From the cell containing the given text, extract its center point as [X, Y] coordinate. 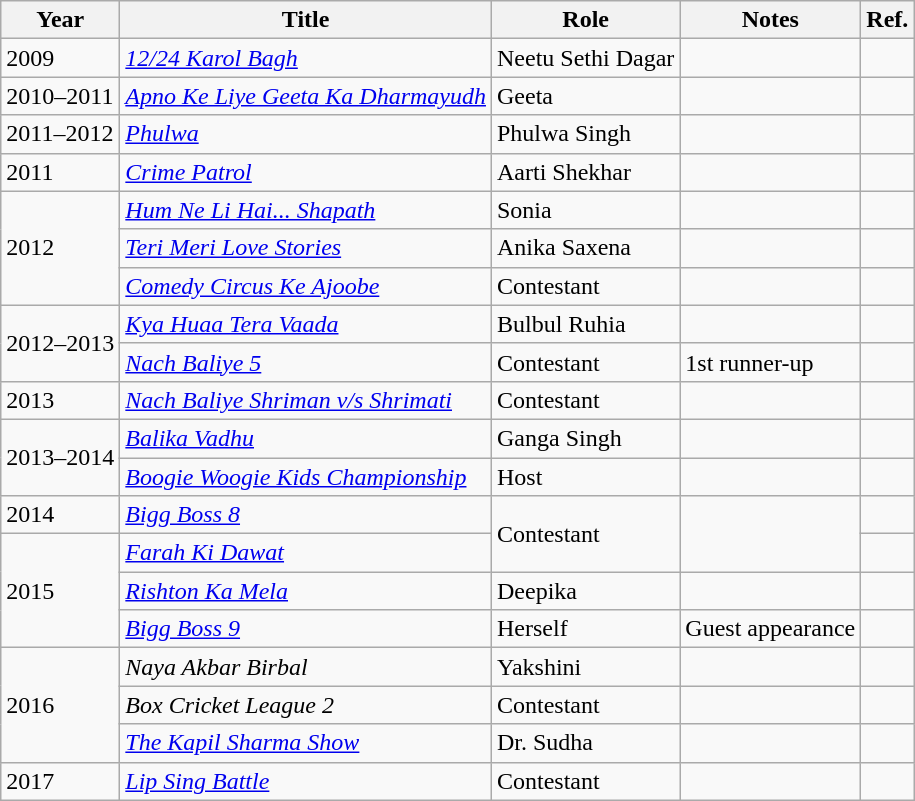
2010–2011 [60, 96]
Phulwa Singh [585, 134]
2017 [60, 781]
2011–2012 [60, 134]
Aarti Shekhar [585, 172]
Year [60, 20]
Bulbul Ruhia [585, 324]
2016 [60, 705]
Hum Ne Li Hai... Shapath [306, 210]
Sonia [585, 210]
Boogie Woogie Kids Championship [306, 477]
Dr. Sudha [585, 743]
Comedy Circus Ke Ajoobe [306, 286]
Nach Baliye 5 [306, 362]
2013 [60, 400]
Herself [585, 629]
Box Cricket League 2 [306, 705]
2012 [60, 248]
Nach Baliye Shriman v/s Shrimati [306, 400]
1st runner-up [770, 362]
2015 [60, 591]
Neetu Sethi Dagar [585, 58]
Geeta [585, 96]
Crime Patrol [306, 172]
Notes [770, 20]
The Kapil Sharma Show [306, 743]
12/24 Karol Bagh [306, 58]
Anika Saxena [585, 248]
Lip Sing Battle [306, 781]
Yakshini [585, 667]
Ganga Singh [585, 438]
Phulwa [306, 134]
2014 [60, 515]
Apno Ke Liye Geeta Ka Dharmayudh [306, 96]
2011 [60, 172]
Teri Meri Love Stories [306, 248]
Rishton Ka Mela [306, 591]
2009 [60, 58]
Deepika [585, 591]
Ref. [888, 20]
Host [585, 477]
Bigg Boss 9 [306, 629]
2013–2014 [60, 457]
Role [585, 20]
Kya Huaa Tera Vaada [306, 324]
Guest appearance [770, 629]
Bigg Boss 8 [306, 515]
Balika Vadhu [306, 438]
2012–2013 [60, 343]
Farah Ki Dawat [306, 553]
Title [306, 20]
Naya Akbar Birbal [306, 667]
